Capture the cell that displays the provided text and extract its (X, Y) central coordinate. 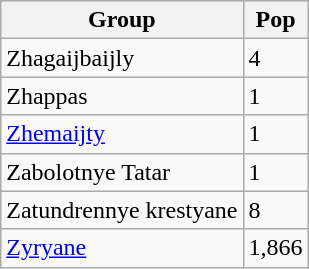
Zhemaijty (122, 134)
4 (276, 58)
Zyryane (122, 248)
Zatundrennye krestyane (122, 210)
8 (276, 210)
Group (122, 20)
Zhagaijbaijly (122, 58)
Zhappas (122, 96)
1,866 (276, 248)
Pop (276, 20)
Zabolotnye Tatar (122, 172)
